Scan for the cell matching the given text and deliver its [x, y] coordinate at center. 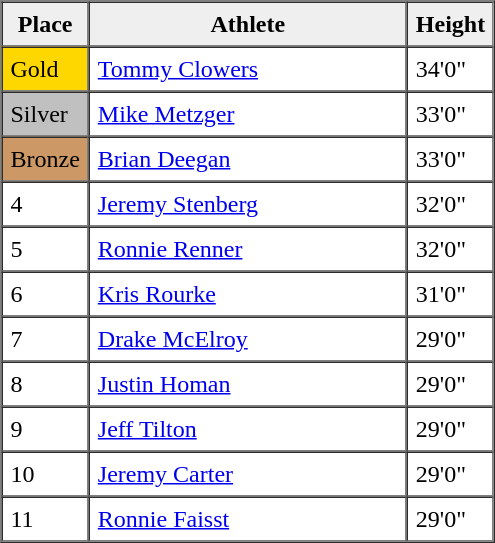
4 [46, 204]
Jeremy Carter [248, 474]
Ronnie Renner [248, 248]
Bronze [46, 158]
Tommy Clowers [248, 68]
Jeremy Stenberg [248, 204]
Silver [46, 114]
Kris Rourke [248, 294]
8 [46, 384]
7 [46, 338]
Jeff Tilton [248, 428]
Place [46, 24]
10 [46, 474]
9 [46, 428]
Height [450, 24]
Mike Metzger [248, 114]
Athlete [248, 24]
34'0" [450, 68]
31'0" [450, 294]
5 [46, 248]
Ronnie Faisst [248, 518]
6 [46, 294]
Gold [46, 68]
Drake McElroy [248, 338]
Brian Deegan [248, 158]
Justin Homan [248, 384]
11 [46, 518]
